Find where the given text appears and provide that cell's center as (X, Y) coordinate. 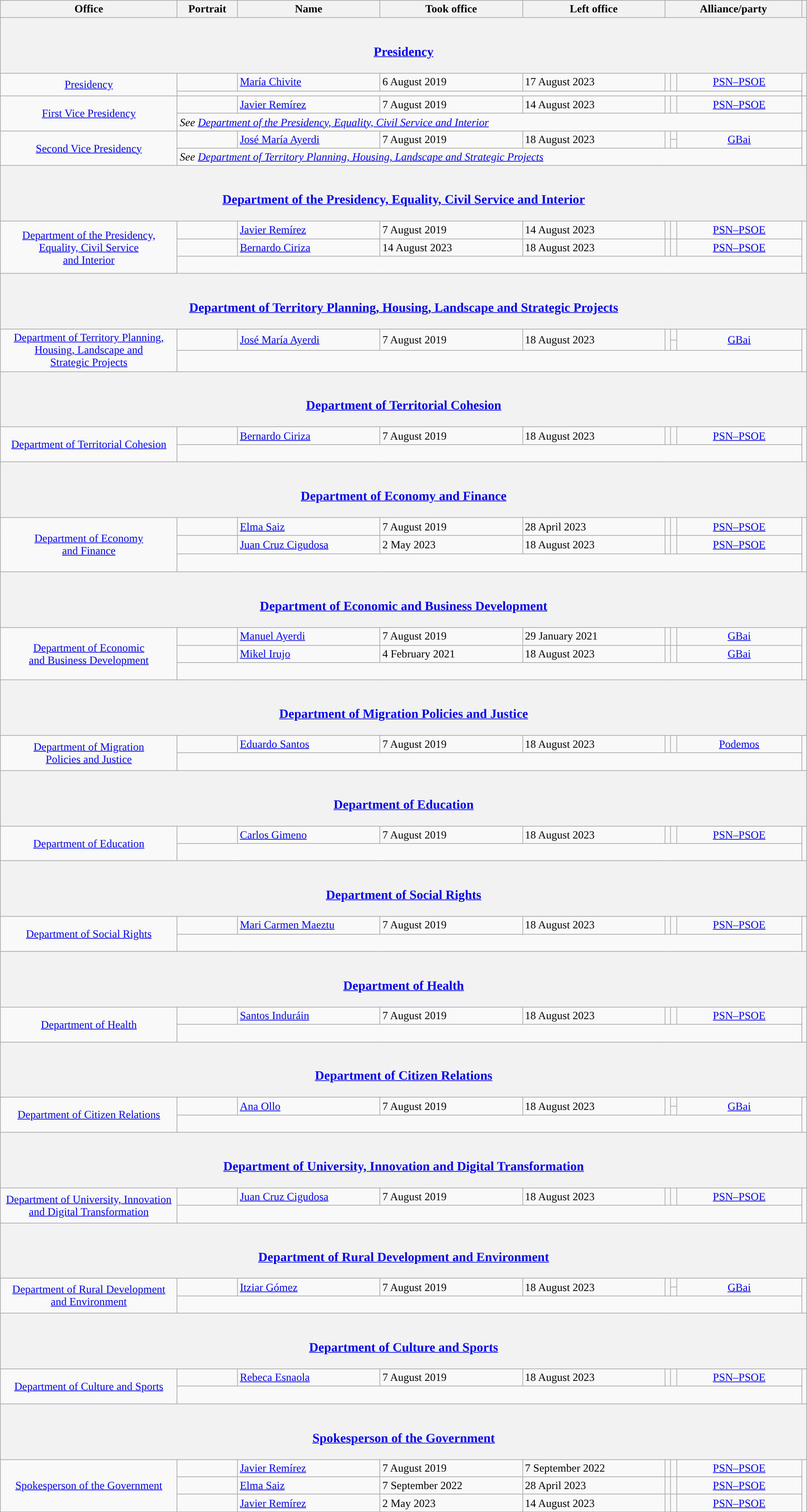
Department of Economic and Business Development (404, 600)
Alliance/party (733, 9)
Ana Ollo (309, 1106)
Rebeca Esnaola (309, 1378)
6 August 2019 (451, 82)
Department of Territory Planning,Housing, Landscape andStrategic Projects (89, 350)
First Vice Presidency (89, 113)
Department of Territory Planning, Housing, Landscape and Strategic Projects (404, 302)
Mikel Irujo (309, 654)
Department of University, Innovation and Digital Transformation (404, 1160)
Office (89, 9)
Department of Rural Development and Environment (404, 1251)
Eduardo Santos (309, 744)
Left office (594, 9)
Santos Induráin (309, 1015)
Manuel Ayerdi (309, 636)
Department of University, Innovationand Digital Transformation (89, 1205)
Portrait (207, 9)
Name (309, 9)
Department of Economy and Finance (404, 490)
29 January 2021 (594, 636)
Department of MigrationPolicies and Justice (89, 753)
See Department of the Presidency, Equality, Civil Service and Interior (489, 122)
María Chivite (309, 82)
Second Vice Presidency (89, 148)
Department of the Presidency, Equality, Civil Service and Interior (404, 193)
4 February 2021 (451, 654)
Department of the Presidency,Equality, Civil Serviceand Interior (89, 248)
Department of Rural Developmentand Environment (89, 1296)
Took office (451, 9)
Carlos Gimeno (309, 835)
Itziar Gómez (309, 1287)
See Department of Territory Planning, Housing, Landscape and Strategic Projects (489, 157)
Department of Economicand Business Development (89, 654)
Mari Carmen Maeztu (309, 925)
Department of Migration Policies and Justice (404, 708)
Department of Economyand Finance (89, 545)
Podemos (739, 744)
17 August 2023 (594, 82)
